Search for the cell housing the specified text and yield its (x, y) center coordinate. 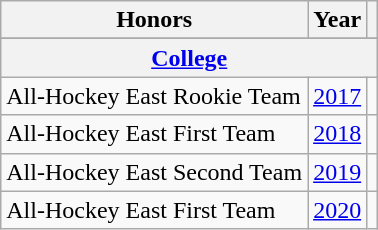
2019 (338, 172)
2018 (338, 134)
Honors (154, 20)
College (190, 58)
2017 (338, 96)
All-Hockey East Second Team (154, 172)
All-Hockey East Rookie Team (154, 96)
2020 (338, 210)
Year (338, 20)
